Scan for the cell matching the given text and deliver its (x, y) coordinate at center. 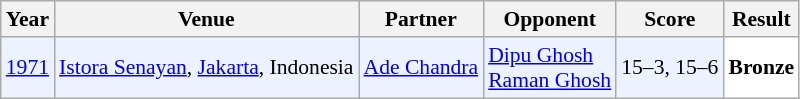
Year (28, 19)
1971 (28, 68)
Venue (206, 19)
15–3, 15–6 (670, 68)
Opponent (550, 19)
Ade Chandra (422, 68)
Istora Senayan, Jakarta, Indonesia (206, 68)
Partner (422, 19)
Bronze (761, 68)
Score (670, 19)
Result (761, 19)
Dipu Ghosh Raman Ghosh (550, 68)
